Return (X, Y) of the center of cell containing provided text 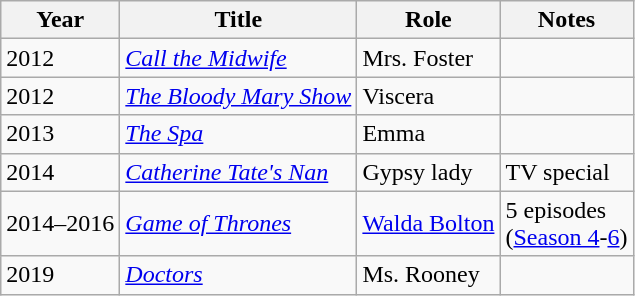
The Spa (238, 134)
Year (60, 20)
Walda Bolton (428, 224)
Title (238, 20)
2014 (60, 172)
Game of Thrones (238, 224)
2013 (60, 134)
Call the Midwife (238, 58)
TV special (566, 172)
2019 (60, 275)
Ms. Rooney (428, 275)
Viscera (428, 96)
Catherine Tate's Nan (238, 172)
Notes (566, 20)
Doctors (238, 275)
Gypsy lady (428, 172)
5 episodes (Season 4-6) (566, 224)
2014–2016 (60, 224)
Emma (428, 134)
Role (428, 20)
The Bloody Mary Show (238, 96)
Mrs. Foster (428, 58)
